Identify which cell holds the provided text, then report its (x, y) central coordinate. 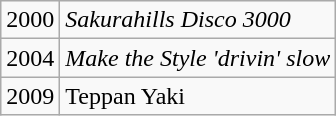
2004 (30, 58)
Teppan Yaki (198, 96)
2000 (30, 20)
Sakurahills Disco 3000 (198, 20)
2009 (30, 96)
Make the Style 'drivin' slow (198, 58)
